For the text-containing cell, return its midpoint in (X, Y) coordinate format. 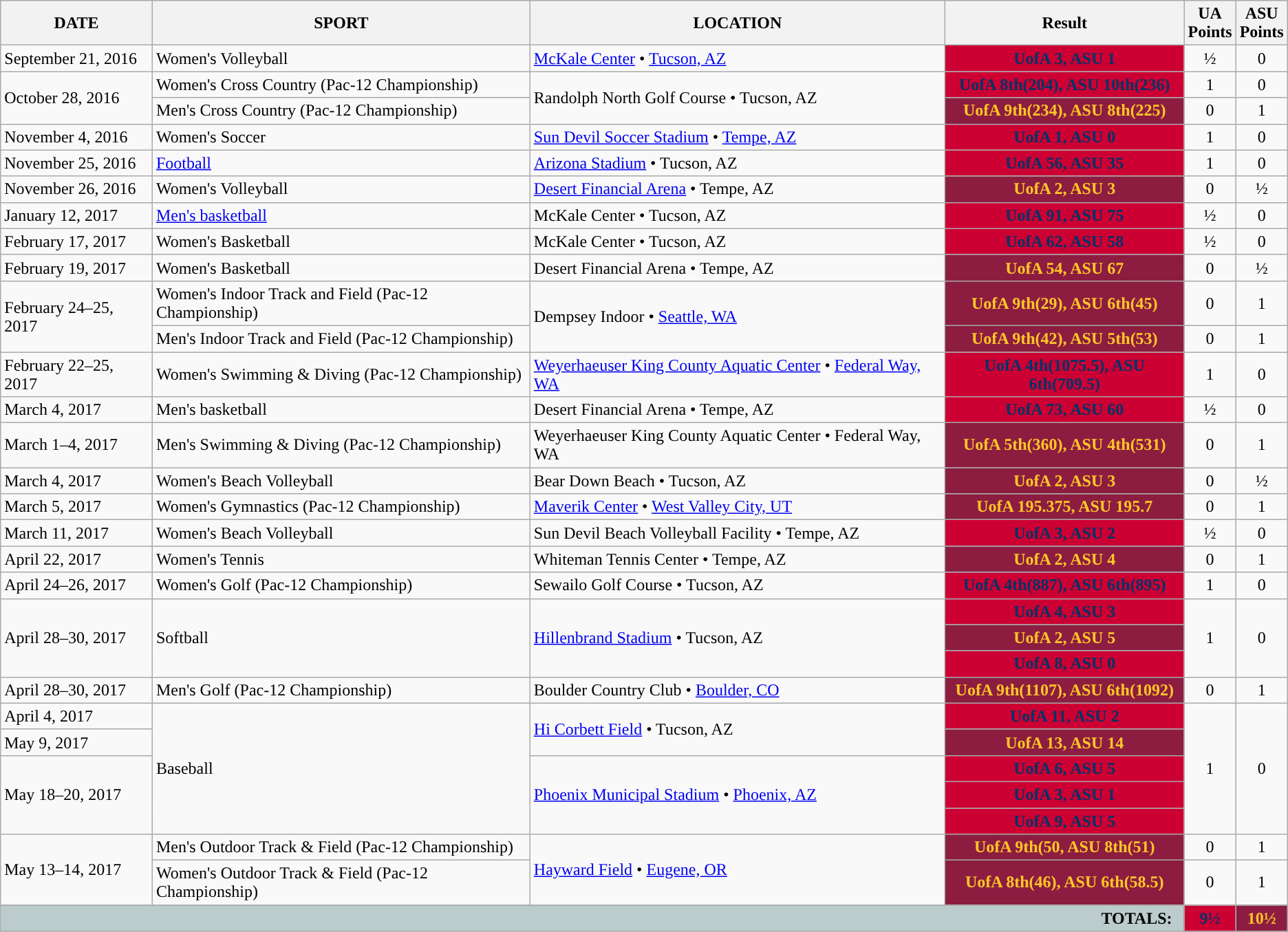
Phoenix Municipal Stadium • Phoenix, AZ (738, 794)
UofA 4, ASU 3 (1065, 611)
UAPoints (1210, 23)
DATE (77, 23)
UofA 91, ASU 75 (1065, 215)
Women's Tennis (341, 559)
UofA 9th(234), ASU 8th(225) (1065, 111)
April 4, 2017 (77, 716)
10½ (1262, 918)
Baseball (341, 768)
UofA 8th(204), ASU 10th(236) (1065, 85)
UofA 4th(887), ASU 6th(895) (1065, 585)
Result (1065, 23)
May 18–20, 2017 (77, 794)
April 22, 2017 (77, 559)
ASUPoints (1262, 23)
Women's Indoor Track and Field (Pac-12 Championship) (341, 303)
Hillenbrand Stadium • Tucson, AZ (738, 638)
November 25, 2016 (77, 163)
UofA 9th(1107), ASU 6th(1092) (1065, 690)
UofA 56, ASU 35 (1065, 163)
Women's Golf (Pac-12 Championship) (341, 585)
Women's Outdoor Track & Field (Pac-12 Championship) (341, 883)
Hi Corbett Field • Tucson, AZ (738, 729)
March 5, 2017 (77, 507)
February 19, 2017 (77, 268)
November 4, 2016 (77, 137)
Women's Swimming & Diving (Pac-12 Championship) (341, 374)
May 13–14, 2017 (77, 869)
TOTALS: (592, 918)
February 22–25, 2017 (77, 374)
UofA 5th(360), ASU 4th(531) (1065, 446)
Women's Cross Country (Pac-12 Championship) (341, 85)
UofA 9th(50, ASU 8th(51) (1065, 847)
UofA 8, ASU 0 (1065, 664)
Randolph North Golf Course • Tucson, AZ (738, 98)
Sun Devil Beach Volleyball Facility • Tempe, AZ (738, 533)
Hayward Field • Eugene, OR (738, 869)
UofA 9th(42), ASU 5th(53) (1065, 338)
UofA 2, ASU 5 (1065, 638)
UofA 9, ASU 5 (1065, 821)
February 17, 2017 (77, 241)
UofA 13, ASU 14 (1065, 742)
UofA 3, ASU 2 (1065, 533)
Bear Down Beach • Tucson, AZ (738, 481)
Men's Golf (Pac-12 Championship) (341, 690)
March 11, 2017 (77, 533)
Whiteman Tennis Center • Tempe, AZ (738, 559)
Boulder Country Club • Boulder, CO (738, 690)
Maverik Center • West Valley City, UT (738, 507)
Women's Soccer (341, 137)
Dempsey Indoor • Seattle, WA (738, 316)
October 28, 2016 (77, 98)
February 24–25, 2017 (77, 316)
UofA 2, ASU 4 (1065, 559)
Sun Devil Soccer Stadium • Tempe, AZ (738, 137)
November 26, 2016 (77, 189)
Men's Indoor Track and Field (Pac-12 Championship) (341, 338)
UofA 54, ASU 67 (1065, 268)
Men's Outdoor Track & Field (Pac-12 Championship) (341, 847)
September 21, 2016 (77, 58)
UofA 11, ASU 2 (1065, 716)
UofA 6, ASU 5 (1065, 768)
March 1–4, 2017 (77, 446)
UofA 1, ASU 0 (1065, 137)
Arizona Stadium • Tucson, AZ (738, 163)
9½ (1210, 918)
UofA 195.375, ASU 195.7 (1065, 507)
UofA 9th(29), ASU 6th(45) (1065, 303)
Women's Gymnastics (Pac-12 Championship) (341, 507)
January 12, 2017 (77, 215)
LOCATION (738, 23)
Sewailo Golf Course • Tucson, AZ (738, 585)
Men's Swimming & Diving (Pac-12 Championship) (341, 446)
May 9, 2017 (77, 742)
Men's Cross Country (Pac-12 Championship) (341, 111)
Football (341, 163)
April 24–26, 2017 (77, 585)
UofA 73, ASU 60 (1065, 410)
SPORT (341, 23)
Softball (341, 638)
UofA 4th(1075.5), ASU 6th(709.5) (1065, 374)
UofA 8th(46), ASU 6th(58.5) (1065, 883)
UofA 62, ASU 58 (1065, 241)
